Provide the (x, y) coordinate of the cell's center where the given text is located.  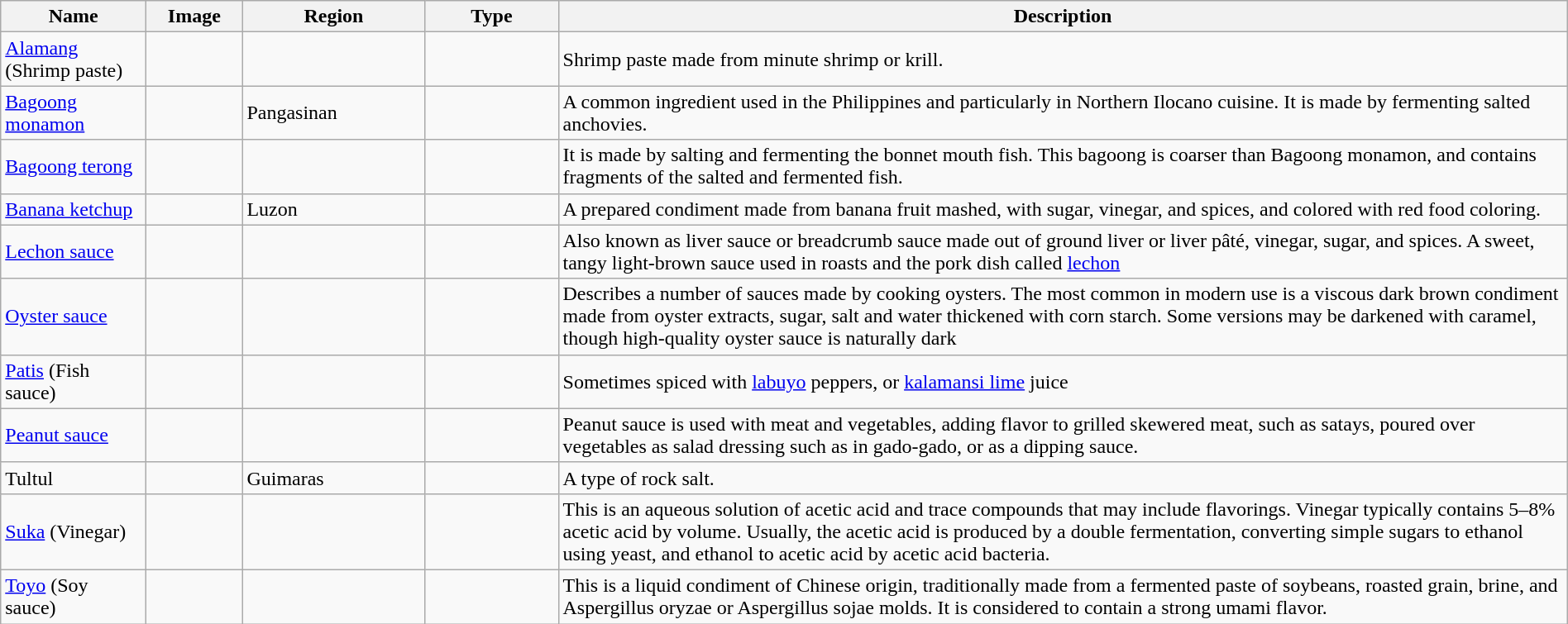
Lechon sauce (74, 251)
Tultul (74, 478)
Sometimes spiced with labuyo peppers, or kalamansi lime juice (1063, 382)
Image (194, 17)
A type of rock salt. (1063, 478)
Peanut sauce (74, 435)
Bagoong terong (74, 167)
Oyster sauce (74, 317)
Suka (Vinegar) (74, 531)
Type (491, 17)
Description (1063, 17)
Pangasinan (334, 112)
A prepared condiment made from banana fruit mashed, with sugar, vinegar, and spices, and colored with red food coloring. (1063, 209)
A common ingredient used in the Philippines and particularly in Northern Ilocano cuisine. It is made by fermenting salted anchovies. (1063, 112)
Toyo (Soy sauce) (74, 597)
Guimaras (334, 478)
Luzon (334, 209)
Alamang (Shrimp paste) (74, 60)
Bagoong monamon (74, 112)
Region (334, 17)
Patis (Fish sauce) (74, 382)
Shrimp paste made from minute shrimp or krill. (1063, 60)
Name (74, 17)
Banana ketchup (74, 209)
